Scan for the cell matching the given text and deliver its [x, y] coordinate at center. 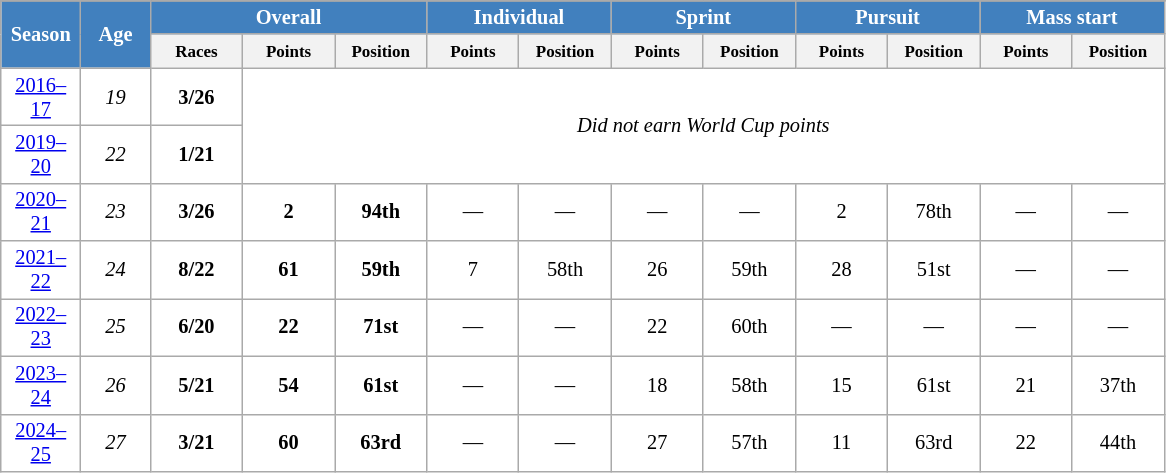
78th [934, 212]
19 [116, 97]
3/21 [196, 443]
Pursuit [887, 17]
2023–24 [41, 385]
Age [116, 34]
8/22 [196, 270]
Did not earn World Cup points [703, 126]
24 [116, 270]
5/21 [196, 385]
2021–22 [41, 270]
2020–21 [41, 212]
2024–25 [41, 443]
11 [841, 443]
Sprint [703, 17]
2019–20 [41, 154]
23 [116, 212]
7 [473, 270]
Races [196, 51]
44th [1118, 443]
60 [288, 443]
Overall [288, 17]
21 [1026, 385]
Season [41, 34]
15 [841, 385]
2022–23 [41, 327]
57th [749, 443]
Mass start [1072, 17]
6/20 [196, 327]
54 [288, 385]
71st [381, 327]
61 [288, 270]
37th [1118, 385]
28 [841, 270]
Individual [519, 17]
2016–17 [41, 97]
51st [934, 270]
18 [657, 385]
25 [116, 327]
60th [749, 327]
1/21 [196, 154]
94th [381, 212]
